Identify which cell holds the provided text, then report its [x, y] central coordinate. 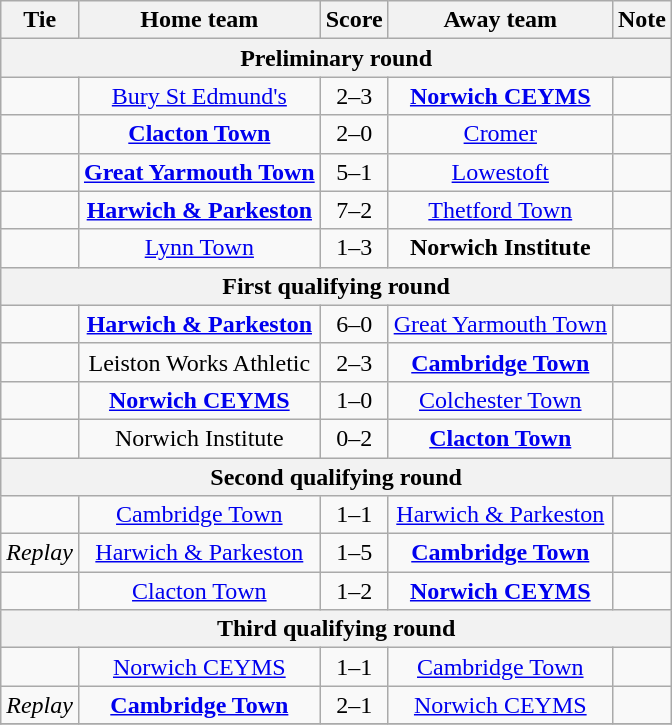
0–2 [354, 438]
1–2 [354, 591]
Third qualifying round [336, 629]
Cromer [500, 134]
2–0 [354, 134]
Thetford Town [500, 210]
Lowestoft [500, 172]
6–0 [354, 324]
Home team [199, 20]
Score [354, 20]
Bury St Edmund's [199, 96]
Preliminary round [336, 58]
Away team [500, 20]
1–5 [354, 553]
7–2 [354, 210]
1–3 [354, 248]
1–0 [354, 400]
Second qualifying round [336, 477]
Tie [40, 20]
Leiston Works Athletic [199, 362]
First qualifying round [336, 286]
5–1 [354, 172]
Note [642, 20]
2–1 [354, 705]
Lynn Town [199, 248]
Colchester Town [500, 400]
